Determine the (X, Y) coordinate at the center of the cell enclosing the given text.  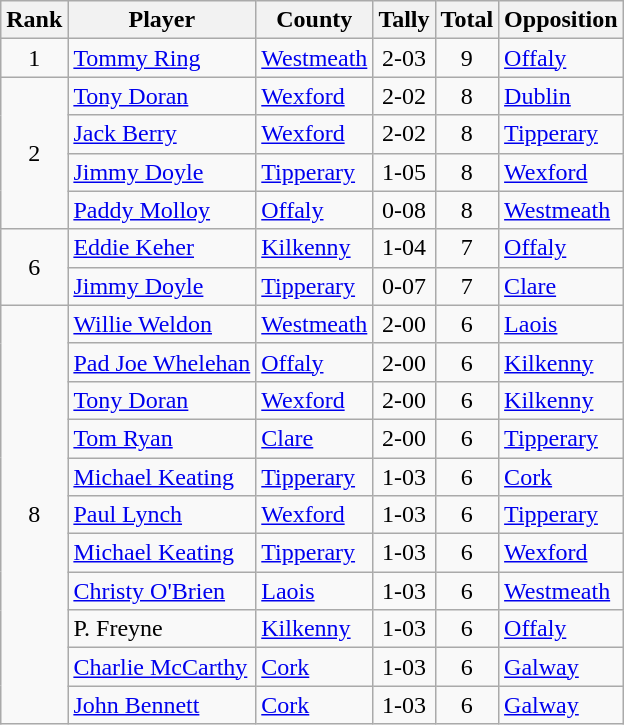
Player (162, 20)
County (314, 20)
1-04 (404, 248)
0-08 (404, 210)
Tommy Ring (162, 58)
2-03 (404, 58)
Willie Weldon (162, 324)
9 (467, 58)
Jack Berry (162, 134)
Rank (34, 20)
Total (467, 20)
Tally (404, 20)
Paul Lynch (162, 515)
Christy O'Brien (162, 591)
P. Freyne (162, 629)
Pad Joe Whelehan (162, 362)
Paddy Molloy (162, 210)
John Bennett (162, 705)
Tom Ryan (162, 438)
Eddie Keher (162, 248)
Dublin (561, 96)
0-07 (404, 286)
1 (34, 58)
1-05 (404, 172)
2 (34, 153)
Opposition (561, 20)
Charlie McCarthy (162, 667)
